From the cell containing the given text, extract its center point as [X, Y] coordinate. 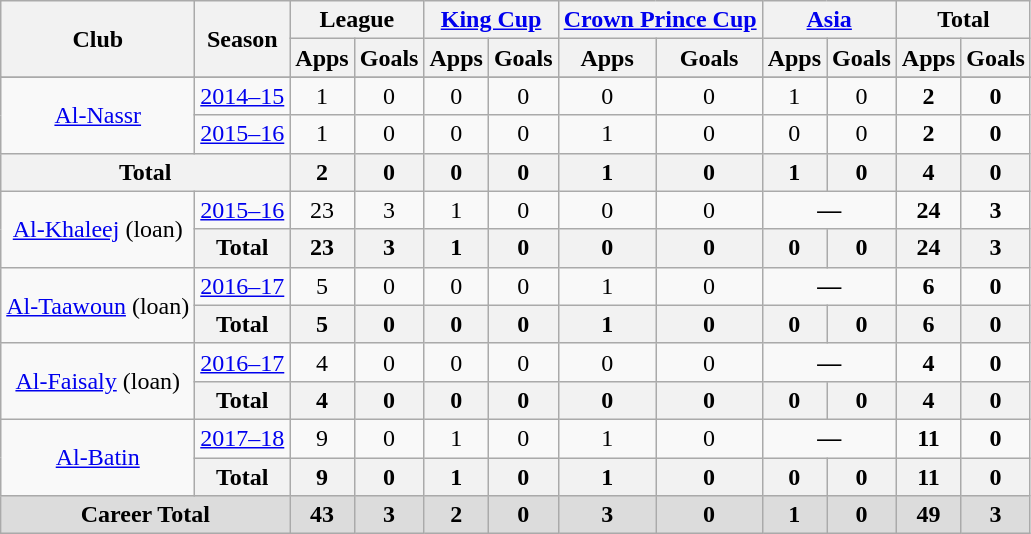
Crown Prince Cup [660, 20]
Al-Taawoun (loan) [98, 305]
43 [322, 515]
2017–18 [242, 438]
Asia [829, 20]
49 [928, 515]
Al-Faisaly (loan) [98, 381]
2014–15 [242, 96]
Season [242, 39]
Career Total [146, 515]
Al-Batin [98, 457]
League [357, 20]
Club [98, 39]
Al-Khaleej (loan) [98, 229]
Al-Nassr [98, 115]
King Cup [491, 20]
